Identify which cell holds the provided text, then report its [x, y] central coordinate. 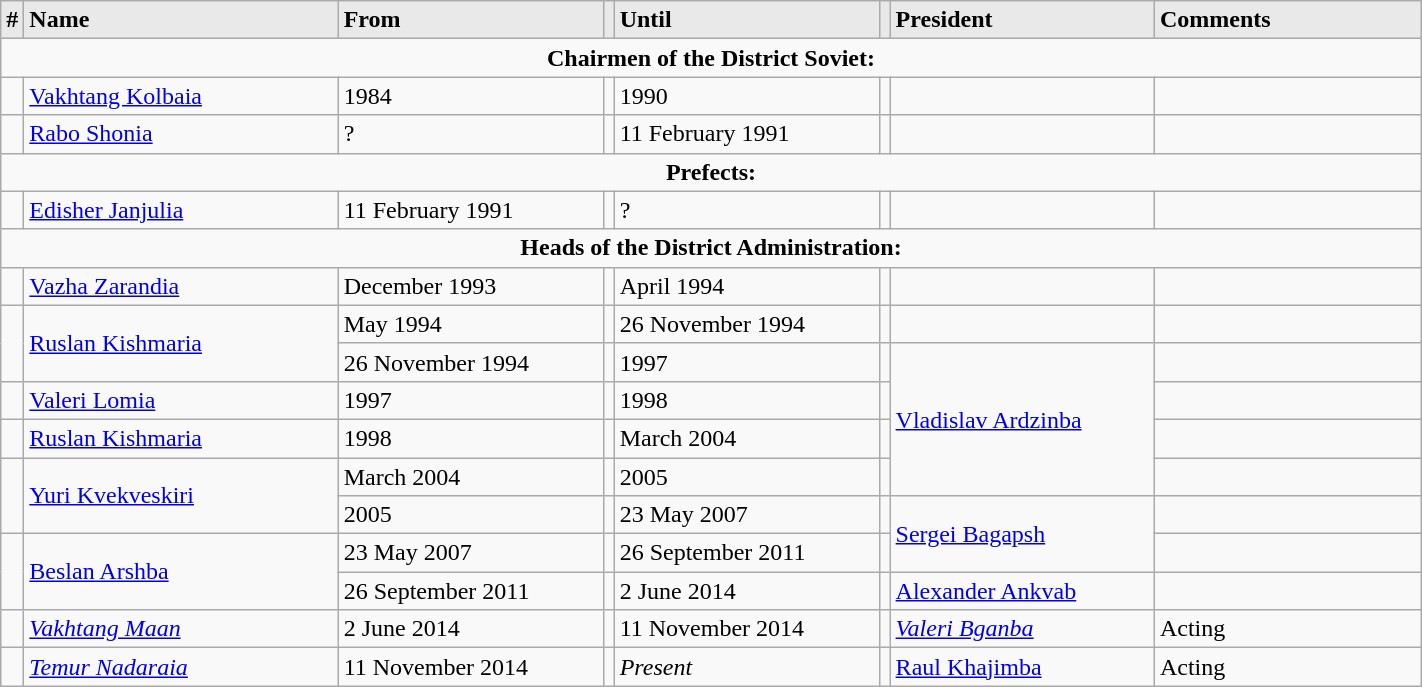
Heads of the District Administration: [711, 248]
Yuri Kvekveskiri [181, 496]
1984 [470, 96]
1990 [746, 96]
Prefects: [711, 172]
# [12, 20]
April 1994 [746, 286]
Alexander Ankvab [1022, 591]
Edisher Janjulia [181, 210]
Chairmen of the District Soviet: [711, 58]
President [1022, 20]
Sergei Bagapsh [1022, 534]
Beslan Arshba [181, 572]
Present [746, 667]
Raul Khajimba [1022, 667]
Valeri Lomia [181, 400]
Until [746, 20]
From [470, 20]
Vakhtang Maan [181, 629]
Rabo Shonia [181, 134]
Temur Nadaraia [181, 667]
Valeri Bganba [1022, 629]
Vazha Zarandia [181, 286]
Vladislav Ardzinba [1022, 419]
December 1993 [470, 286]
Comments [1288, 20]
Name [181, 20]
May 1994 [470, 324]
Vakhtang Kolbaia [181, 96]
